Capture the cell that displays the provided text and extract its (X, Y) central coordinate. 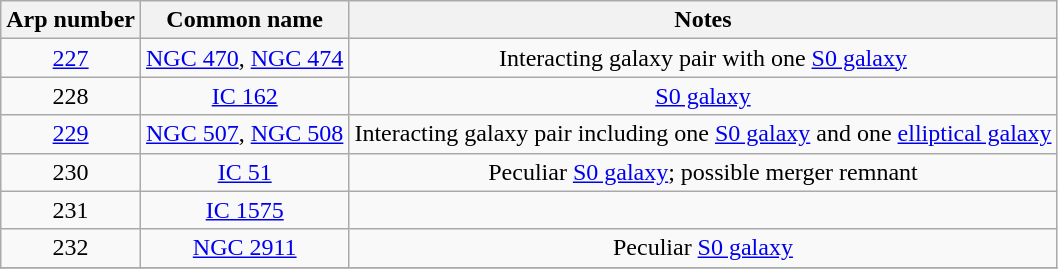
Arp number (71, 20)
Interacting galaxy pair with one S0 galaxy (703, 58)
232 (71, 248)
NGC 470, NGC 474 (244, 58)
Common name (244, 20)
NGC 507, NGC 508 (244, 134)
IC 51 (244, 172)
S0 galaxy (703, 96)
Peculiar S0 galaxy; possible merger remnant (703, 172)
Notes (703, 20)
IC 162 (244, 96)
231 (71, 210)
227 (71, 58)
Peculiar S0 galaxy (703, 248)
230 (71, 172)
228 (71, 96)
NGC 2911 (244, 248)
IC 1575 (244, 210)
Interacting galaxy pair including one S0 galaxy and one elliptical galaxy (703, 134)
229 (71, 134)
